Pinpoint the cell where the given text exists, returning its (x, y) midpoint coordinate. 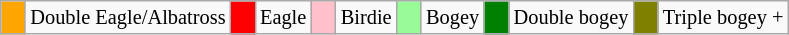
Triple bogey + (723, 17)
Bogey (452, 17)
Birdie (366, 17)
Eagle (283, 17)
Double Eagle/Albatross (128, 17)
Double bogey (572, 17)
